Detect which cell encompasses the target text, then output its [X, Y] center coordinate. 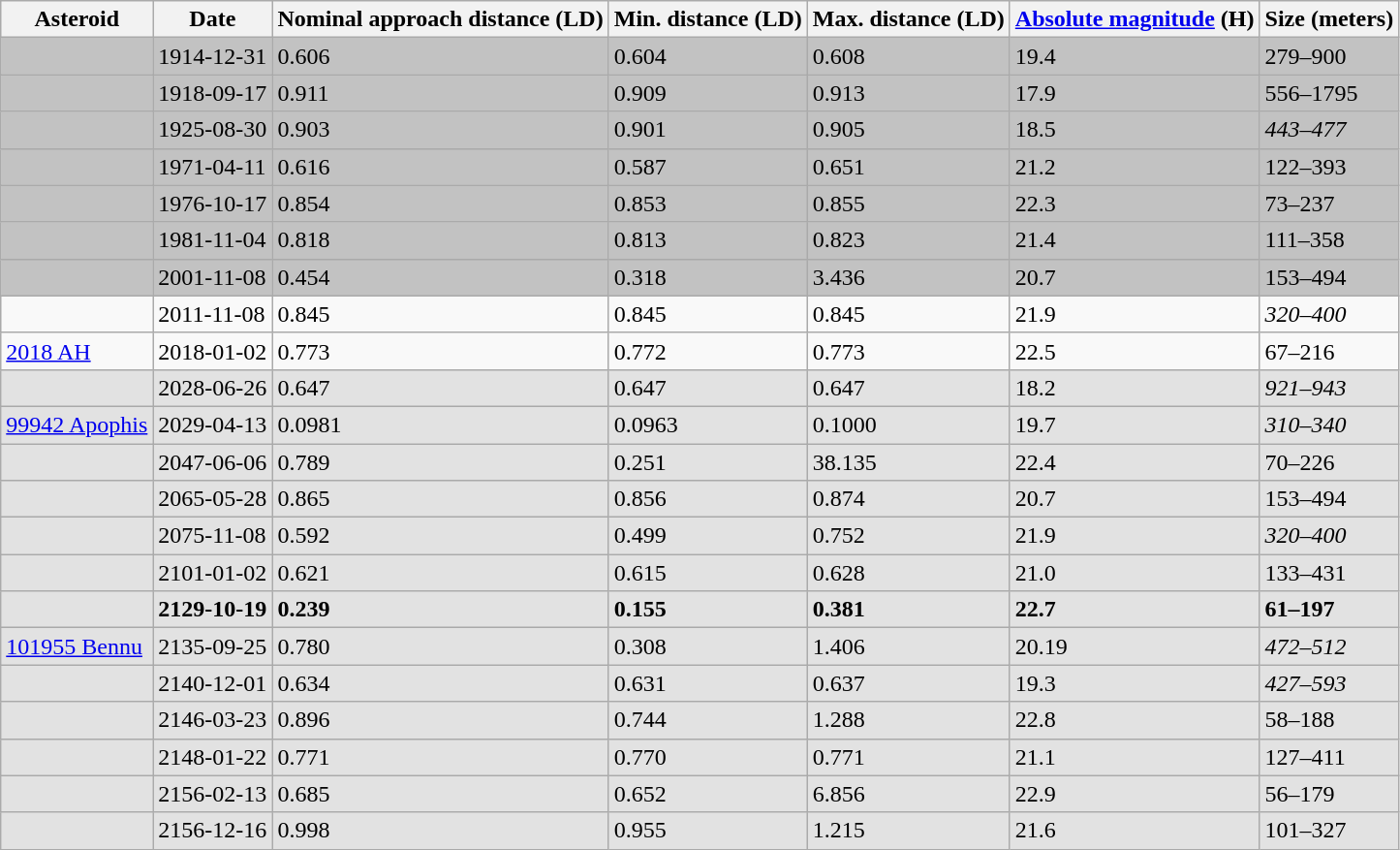
101–327 [1329, 831]
2101-01-02 [213, 573]
22.7 [1135, 610]
19.4 [1135, 56]
0.637 [909, 683]
0.752 [909, 536]
1925-08-30 [213, 130]
556–1795 [1329, 93]
2129-10-19 [213, 610]
21.1 [1135, 757]
0.0963 [707, 425]
0.1000 [909, 425]
Asteroid [78, 19]
2156-12-16 [213, 831]
Absolute magnitude (H) [1135, 19]
0.499 [707, 536]
0.744 [707, 720]
1.215 [909, 831]
0.911 [440, 93]
6.856 [909, 794]
0.789 [440, 462]
127–411 [1329, 757]
21.6 [1135, 831]
0.854 [440, 204]
2018-01-02 [213, 351]
2028-06-26 [213, 388]
73–237 [1329, 204]
0.855 [909, 204]
0.780 [440, 646]
3.436 [909, 277]
0.616 [440, 167]
0.865 [440, 499]
0.818 [440, 240]
1.406 [909, 646]
Max. distance (LD) [909, 19]
17.9 [1135, 93]
22.9 [1135, 794]
2156-02-13 [213, 794]
0.955 [707, 831]
2140-12-01 [213, 683]
Nominal approach distance (LD) [440, 19]
0.621 [440, 573]
0.905 [909, 130]
Min. distance (LD) [707, 19]
133–431 [1329, 573]
0.608 [909, 56]
0.155 [707, 610]
1971-04-11 [213, 167]
0.903 [440, 130]
2135-09-25 [213, 646]
1914-12-31 [213, 56]
0.901 [707, 130]
0.615 [707, 573]
18.2 [1135, 388]
56–179 [1329, 794]
0.592 [440, 536]
0.998 [440, 831]
0.587 [707, 167]
0.853 [707, 204]
22.8 [1135, 720]
19.7 [1135, 425]
22.3 [1135, 204]
2047-06-06 [213, 462]
0.856 [707, 499]
122–393 [1329, 167]
0.634 [440, 683]
101955 Bennu [78, 646]
1976-10-17 [213, 204]
0.874 [909, 499]
58–188 [1329, 720]
1918-09-17 [213, 93]
2018 AH [78, 351]
67–216 [1329, 351]
0.318 [707, 277]
111–358 [1329, 240]
0.913 [909, 93]
2146-03-23 [213, 720]
19.3 [1135, 683]
0.651 [909, 167]
310–340 [1329, 425]
1981-11-04 [213, 240]
472–512 [1329, 646]
0.251 [707, 462]
0.628 [909, 573]
0.631 [707, 683]
20.19 [1135, 646]
2029-04-13 [213, 425]
21.0 [1135, 573]
70–226 [1329, 462]
0.381 [909, 610]
0.823 [909, 240]
0.308 [707, 646]
427–593 [1329, 683]
38.135 [909, 462]
0.604 [707, 56]
0.772 [707, 351]
22.5 [1135, 351]
0.909 [707, 93]
0.770 [707, 757]
0.239 [440, 610]
2148-01-22 [213, 757]
2075-11-08 [213, 536]
2001-11-08 [213, 277]
0.896 [440, 720]
21.4 [1135, 240]
921–943 [1329, 388]
22.4 [1135, 462]
2011-11-08 [213, 314]
99942 Apophis [78, 425]
0.454 [440, 277]
21.2 [1135, 167]
0.0981 [440, 425]
Size (meters) [1329, 19]
18.5 [1135, 130]
1.288 [909, 720]
Date [213, 19]
0.813 [707, 240]
443–477 [1329, 130]
2065-05-28 [213, 499]
279–900 [1329, 56]
61–197 [1329, 610]
0.606 [440, 56]
0.652 [707, 794]
0.685 [440, 794]
